Search for the cell housing the specified text and yield its (x, y) center coordinate. 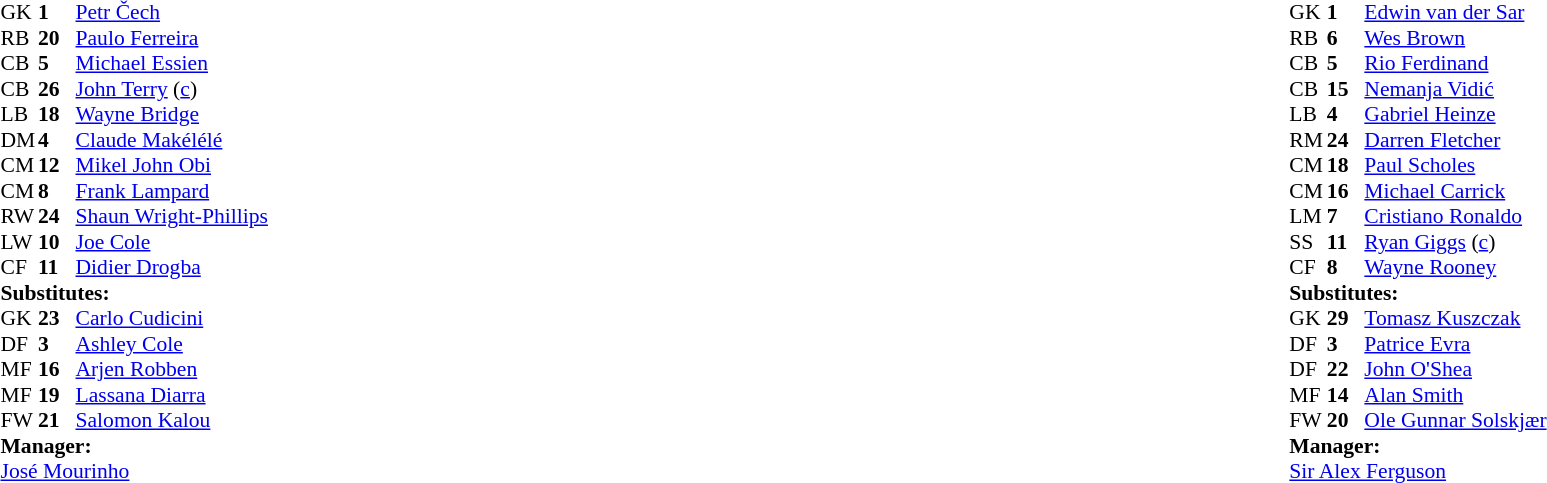
Frank Lampard (172, 191)
SS (1308, 242)
Wes Brown (1455, 38)
Ryan Giggs (c) (1455, 242)
Ole Gunnar Solskjær (1455, 421)
21 (57, 421)
Claude Makélélé (172, 140)
Paulo Ferreira (172, 38)
Michael Carrick (1455, 191)
Michael Essien (172, 63)
Joe Cole (172, 242)
29 (1346, 319)
22 (1346, 369)
15 (1346, 89)
Patrice Evra (1455, 344)
14 (1346, 395)
Mikel John Obi (172, 165)
Salomon Kalou (172, 421)
John O'Shea (1455, 369)
Gabriel Heinze (1455, 115)
Didier Drogba (172, 267)
John Terry (c) (172, 89)
Ashley Cole (172, 344)
6 (1346, 38)
Paul Scholes (1455, 165)
19 (57, 395)
10 (57, 242)
Arjen Robben (172, 369)
Tomasz Kuszczak (1455, 319)
Wayne Bridge (172, 115)
Nemanja Vidić (1455, 89)
12 (57, 165)
Wayne Rooney (1455, 267)
Edwin van der Sar (1455, 13)
LM (1308, 217)
7 (1346, 217)
LW (19, 242)
RW (19, 217)
Alan Smith (1455, 395)
Darren Fletcher (1455, 140)
23 (57, 319)
Shaun Wright-Phillips (172, 217)
Rio Ferdinand (1455, 63)
Carlo Cudicini (172, 319)
Cristiano Ronaldo (1455, 217)
RM (1308, 140)
Lassana Diarra (172, 395)
Petr Čech (172, 13)
DM (19, 140)
26 (57, 89)
